Capture the cell that displays the provided text and extract its (X, Y) central coordinate. 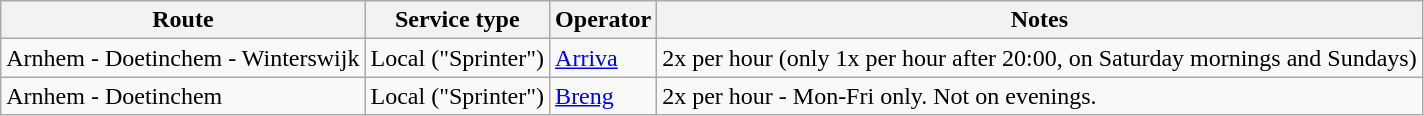
Service type (458, 20)
Operator (604, 20)
Route (183, 20)
2x per hour - Mon-Fri only. Not on evenings. (1040, 96)
Arriva (604, 58)
Breng (604, 96)
2x per hour (only 1x per hour after 20:00, on Saturday mornings and Sundays) (1040, 58)
Notes (1040, 20)
Arnhem - Doetinchem (183, 96)
Arnhem - Doetinchem - Winterswijk (183, 58)
